Output the (X, Y) coordinate of the center of the cell containing the given text.  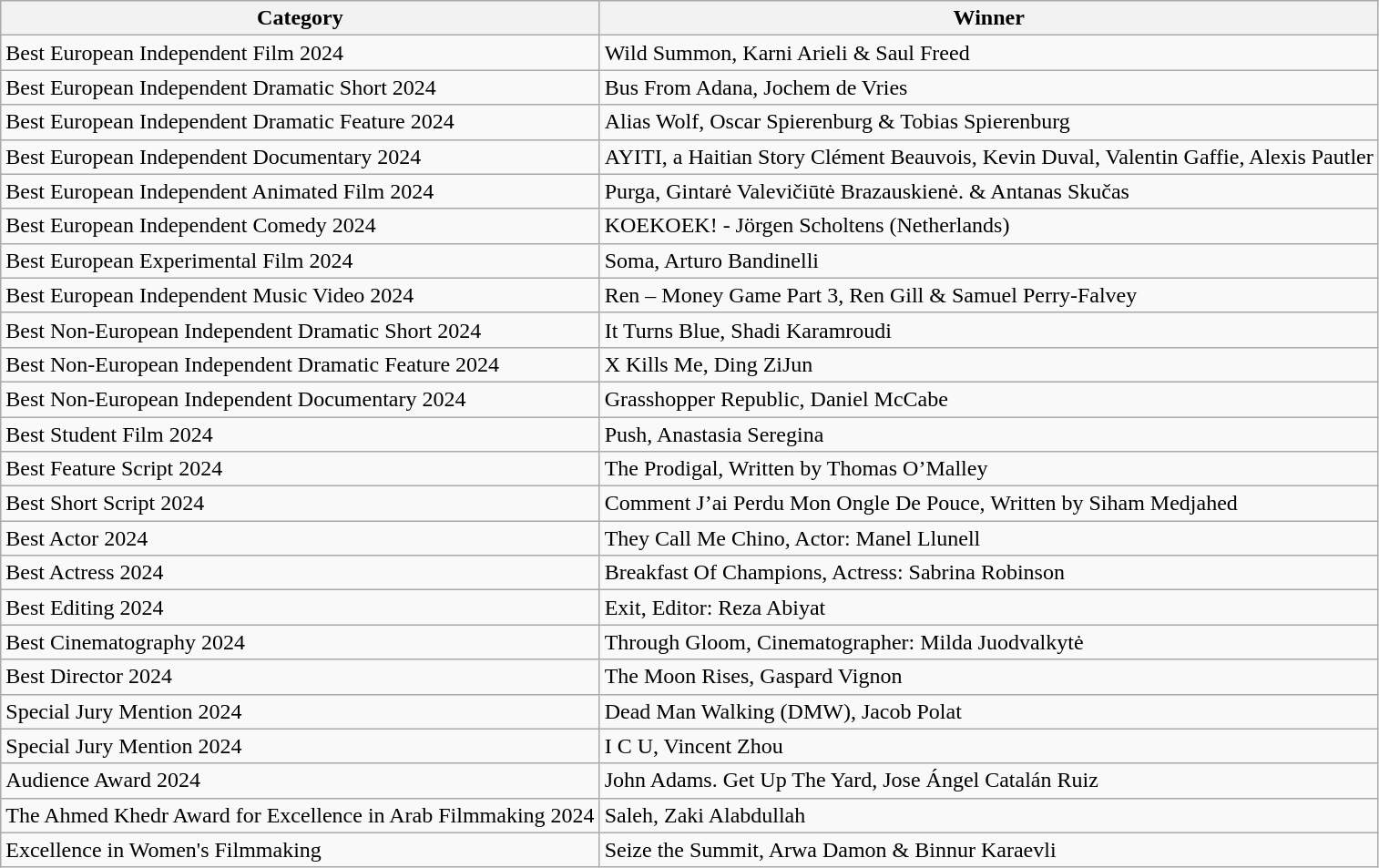
Comment J’ai Perdu Mon Ongle De Pouce, Written by Siham Medjahed (989, 504)
Category (301, 18)
Wild Summon, Karni Arieli & Saul Freed (989, 53)
The Prodigal, Written by Thomas O’Malley (989, 469)
Excellence in Women's Filmmaking (301, 850)
Winner (989, 18)
They Call Me Chino, Actor: Manel Llunell (989, 538)
Purga, Gintarė Valevičiūtė Brazauskienė. & Antanas Skučas (989, 191)
Soma, Arturo Bandinelli (989, 260)
Best Director 2024 (301, 677)
Best European Independent Film 2024 (301, 53)
Best European Independent Dramatic Short 2024 (301, 87)
Best Feature Script 2024 (301, 469)
Best Cinematography 2024 (301, 642)
Through Gloom, Cinematographer: Milda Juodvalkytė (989, 642)
Alias Wolf, Oscar Spierenburg & Tobias Spierenburg (989, 122)
Best Student Film 2024 (301, 434)
Best Actress 2024 (301, 573)
Breakfast Of Champions, Actress: Sabrina Robinson (989, 573)
X Kills Me, Ding ZiJun (989, 364)
Bus From Adana, Jochem de Vries (989, 87)
Best European Independent Animated Film 2024 (301, 191)
Best Non-European Independent Dramatic Short 2024 (301, 330)
Best Editing 2024 (301, 608)
Best European Experimental Film 2024 (301, 260)
Best European Independent Comedy 2024 (301, 226)
John Adams. Get Up The Yard, Jose Ángel Catalán Ruiz (989, 781)
KOEKOEK! - Jörgen Scholtens (Netherlands) (989, 226)
Exit, Editor: Reza Abiyat (989, 608)
AYITI, a Haitian Story Clément Beauvois, Kevin Duval, Valentin Gaffie, Alexis Pautler (989, 157)
It Turns Blue, Shadi Karamroudi (989, 330)
Seize the Summit, Arwa Damon & Binnur Karaevli (989, 850)
Best European Independent Dramatic Feature 2024 (301, 122)
Best European Independent Music Video 2024 (301, 295)
Saleh, Zaki Alabdullah (989, 815)
Best European Independent Documentary 2024 (301, 157)
Best Non-European Independent Documentary 2024 (301, 399)
Best Short Script 2024 (301, 504)
Dead Man Walking (DMW), Jacob Polat (989, 711)
Ren – Money Game Part 3, Ren Gill & Samuel Perry-Falvey (989, 295)
The Moon Rises, Gaspard Vignon (989, 677)
I C U, Vincent Zhou (989, 746)
Best Actor 2024 (301, 538)
Push, Anastasia Seregina (989, 434)
The Ahmed Khedr Award for Excellence in Arab Filmmaking 2024 (301, 815)
Best Non-European Independent Dramatic Feature 2024 (301, 364)
Audience Award 2024 (301, 781)
Grasshopper Republic, Daniel McCabe (989, 399)
